Output the [x, y] coordinate of the center of the cell containing the given text.  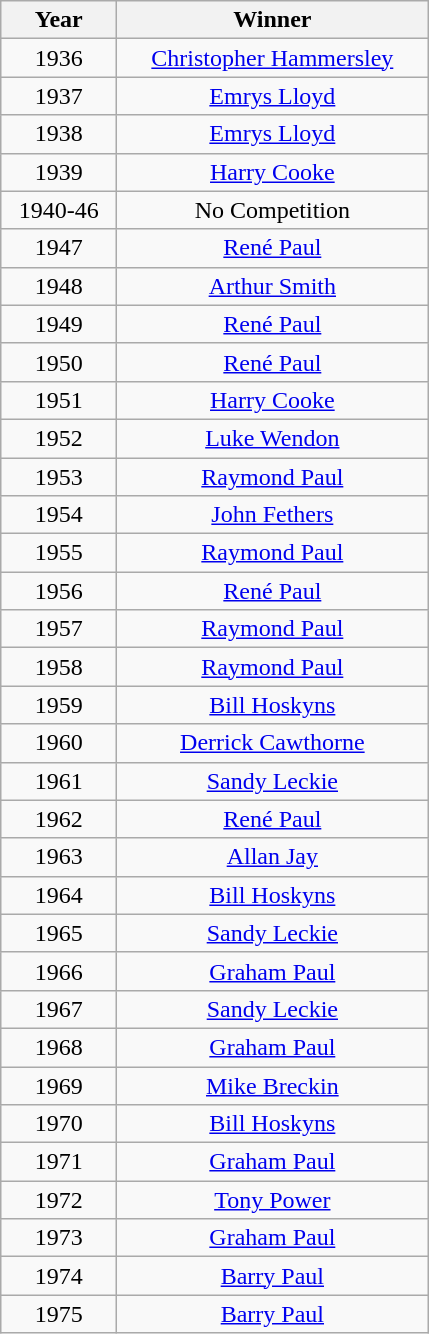
1966 [59, 971]
1972 [59, 1200]
Mike Breckin [272, 1085]
1949 [59, 324]
1954 [59, 515]
1939 [59, 172]
1940-46 [59, 210]
1961 [59, 781]
1974 [59, 1276]
1936 [59, 58]
1956 [59, 591]
Luke Wendon [272, 438]
1953 [59, 477]
Derrick Cawthorne [272, 743]
1950 [59, 362]
1969 [59, 1085]
1964 [59, 895]
1959 [59, 705]
Winner [272, 20]
1947 [59, 248]
John Fethers [272, 515]
1963 [59, 857]
1962 [59, 819]
1948 [59, 286]
1938 [59, 134]
1970 [59, 1124]
1960 [59, 743]
1957 [59, 629]
1965 [59, 933]
1952 [59, 438]
Arthur Smith [272, 286]
Tony Power [272, 1200]
No Competition [272, 210]
1968 [59, 1047]
Allan Jay [272, 857]
1971 [59, 1162]
1951 [59, 400]
1967 [59, 1009]
1975 [59, 1314]
1955 [59, 553]
1973 [59, 1238]
Christopher Hammersley [272, 58]
1958 [59, 667]
1937 [59, 96]
Year [59, 20]
